For the text-containing cell, return its midpoint in [x, y] coordinate format. 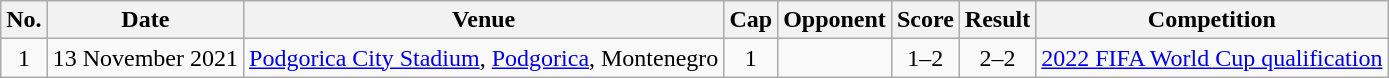
Date [145, 20]
Podgorica City Stadium, Podgorica, Montenegro [484, 58]
1–2 [925, 58]
Cap [751, 20]
2022 FIFA World Cup qualification [1212, 58]
Score [925, 20]
Venue [484, 20]
No. [24, 20]
2–2 [997, 58]
Competition [1212, 20]
Result [997, 20]
Opponent [835, 20]
13 November 2021 [145, 58]
